For the text-containing cell, return its midpoint in [x, y] coordinate format. 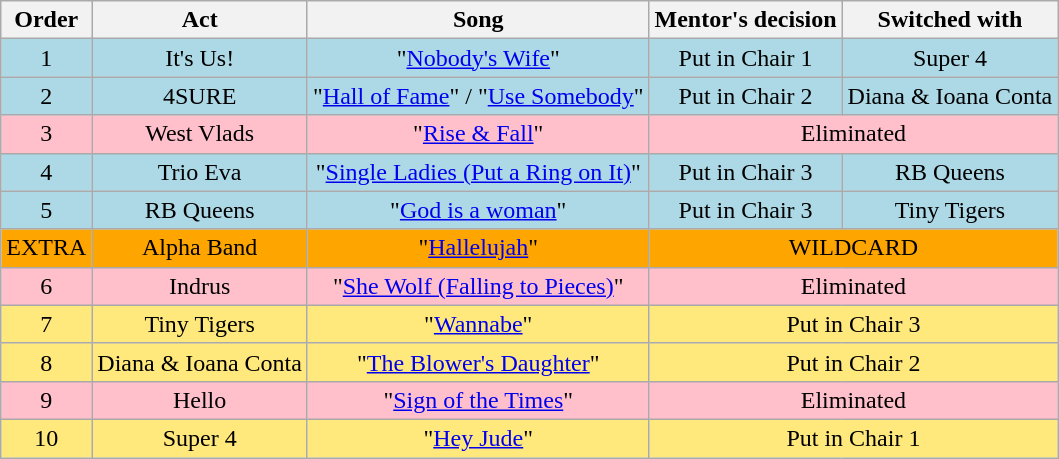
7 [46, 324]
Indrus [200, 286]
Song [478, 20]
"Hall of Fame" / "Use Somebody" [478, 96]
5 [46, 210]
2 [46, 96]
"The Blower's Daughter" [478, 362]
Order [46, 20]
West Vlads [200, 134]
"Wannabe" [478, 324]
3 [46, 134]
Alpha Band [200, 248]
4 [46, 172]
Mentor's decision [746, 20]
"God is a woman" [478, 210]
1 [46, 58]
WILDCARD [854, 248]
Trio Eva [200, 172]
"Rise & Fall" [478, 134]
Act [200, 20]
"Hallelujah" [478, 248]
Hello [200, 400]
"Hey Jude" [478, 438]
9 [46, 400]
Switched with [950, 20]
"Sign of the Times" [478, 400]
"Single Ladies (Put a Ring on It)" [478, 172]
It's Us! [200, 58]
"She Wolf (Falling to Pieces)" [478, 286]
EXTRA [46, 248]
10 [46, 438]
8 [46, 362]
"Nobody's Wife" [478, 58]
4SURE [200, 96]
6 [46, 286]
